Identify which cell holds the provided text, then report its [X, Y] central coordinate. 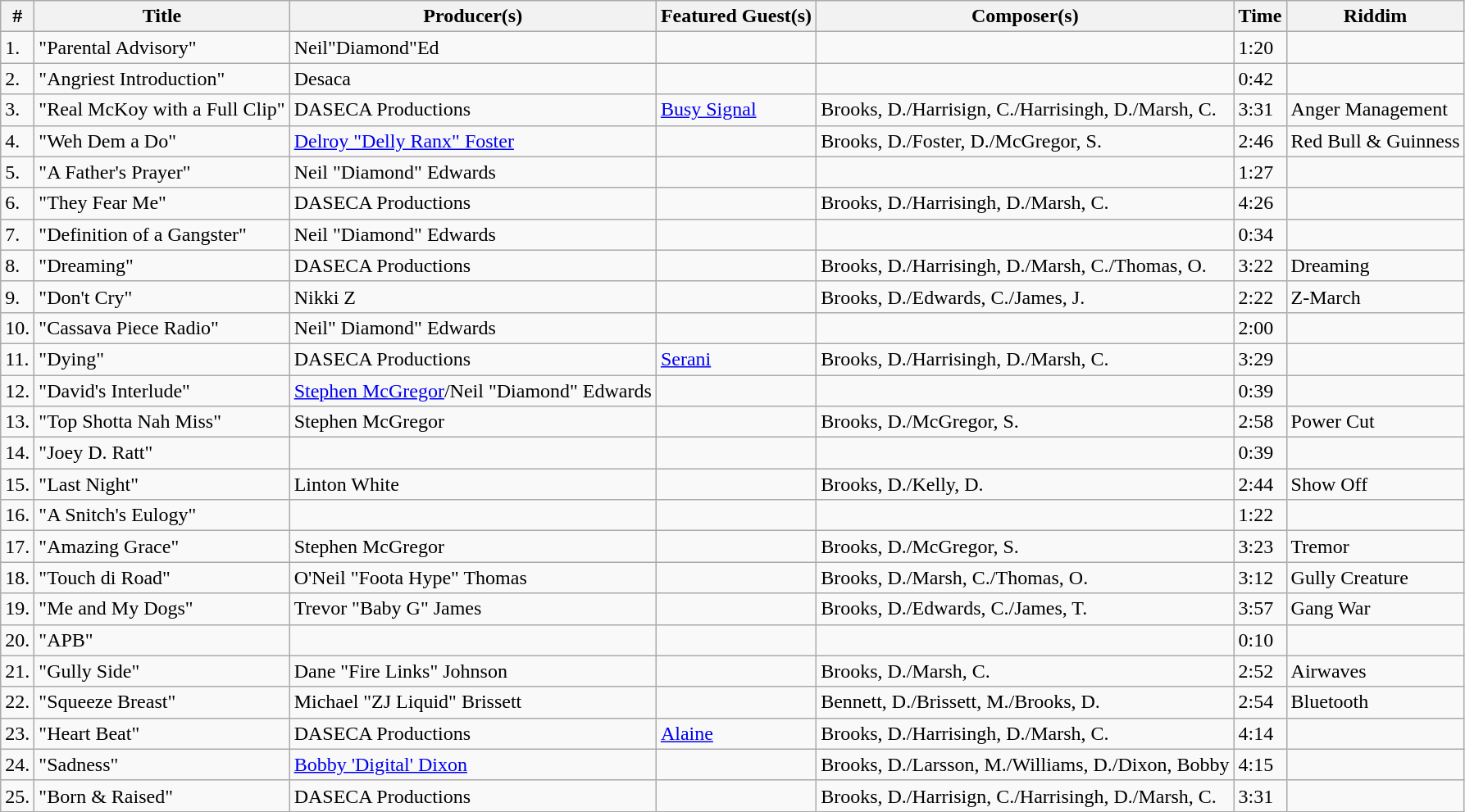
6. [18, 203]
3:57 [1260, 609]
Dreaming [1376, 265]
"Joey D. Ratt" [162, 453]
0:10 [1260, 640]
Riddim [1376, 16]
2. [18, 79]
21. [18, 671]
13. [18, 422]
Brooks, D./Marsh, C. [1025, 671]
Michael "ZJ Liquid" Brissett [472, 702]
15. [18, 484]
Tremor [1376, 547]
Red Bull & Guinness [1376, 141]
"Amazing Grace" [162, 547]
"Last Night" [162, 484]
# [18, 16]
Trevor "Baby G" James [472, 609]
Stephen McGregor/Neil "Diamond" Edwards [472, 391]
10. [18, 328]
17. [18, 547]
2:46 [1260, 141]
2:58 [1260, 422]
"Parental Advisory" [162, 48]
"A Snitch's Eulogy" [162, 515]
19. [18, 609]
Neil" Diamond" Edwards [472, 328]
Time [1260, 16]
0:34 [1260, 234]
"Top Shotta Nah Miss" [162, 422]
Brooks, D./Kelly, D. [1025, 484]
12. [18, 391]
3:22 [1260, 265]
"Squeeze Breast" [162, 702]
"David's Interlude" [162, 391]
Neil"Diamond"Ed [472, 48]
Z-March [1376, 297]
Airwaves [1376, 671]
Anger Management [1376, 110]
3:23 [1260, 547]
Nikki Z [472, 297]
Brooks, D./Larsson, M./Williams, D./Dixon, Bobby [1025, 764]
"Cassava Piece Radio" [162, 328]
Alaine [736, 733]
Gang War [1376, 609]
1:20 [1260, 48]
7. [18, 234]
2:22 [1260, 297]
"Touch di Road" [162, 578]
"Born & Raised" [162, 796]
Brooks, D./Edwards, C./James, T. [1025, 609]
Bobby 'Digital' Dixon [472, 764]
O'Neil "Foota Hype" Thomas [472, 578]
16. [18, 515]
2:00 [1260, 328]
"Gully Side" [162, 671]
Composer(s) [1025, 16]
Power Cut [1376, 422]
20. [18, 640]
Gully Creature [1376, 578]
2:54 [1260, 702]
"Definition of a Gangster" [162, 234]
Bluetooth [1376, 702]
1:22 [1260, 515]
0:42 [1260, 79]
4. [18, 141]
14. [18, 453]
9. [18, 297]
Featured Guest(s) [736, 16]
"APB" [162, 640]
8. [18, 265]
3. [18, 110]
25. [18, 796]
Delroy "Delly Ranx" Foster [472, 141]
11. [18, 359]
Linton White [472, 484]
Brooks, D./Edwards, C./James, J. [1025, 297]
Brooks, D./Harrisingh, D./Marsh, C./Thomas, O. [1025, 265]
"Don't Cry" [162, 297]
"Sadness" [162, 764]
"Dreaming" [162, 265]
3:29 [1260, 359]
"Dying" [162, 359]
4:26 [1260, 203]
1:27 [1260, 172]
"They Fear Me" [162, 203]
Brooks, D./Marsh, C./Thomas, O. [1025, 578]
Producer(s) [472, 16]
24. [18, 764]
Busy Signal [736, 110]
"Weh Dem a Do" [162, 141]
Desaca [472, 79]
23. [18, 733]
1. [18, 48]
2:44 [1260, 484]
Brooks, D./Foster, D./McGregor, S. [1025, 141]
Serani [736, 359]
Bennett, D./Brissett, M./Brooks, D. [1025, 702]
4:15 [1260, 764]
22. [18, 702]
"Heart Beat" [162, 733]
"Angriest Introduction" [162, 79]
4:14 [1260, 733]
Show Off [1376, 484]
5. [18, 172]
"Real McKoy with a Full Clip" [162, 110]
3:12 [1260, 578]
18. [18, 578]
"A Father's Prayer" [162, 172]
Dane "Fire Links" Johnson [472, 671]
Title [162, 16]
"Me and My Dogs" [162, 609]
2:52 [1260, 671]
